Identify which cell holds the provided text, then report its (X, Y) central coordinate. 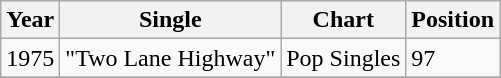
97 (453, 58)
Position (453, 20)
Year (30, 20)
Chart (344, 20)
Pop Singles (344, 58)
Single (170, 20)
1975 (30, 58)
"Two Lane Highway" (170, 58)
